Locate the cell with the specified text and output its [x, y] center coordinate. 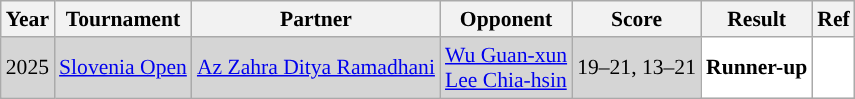
Result [756, 19]
Opponent [506, 19]
19–21, 13–21 [636, 68]
Wu Guan-xun Lee Chia-hsin [506, 68]
Ref [833, 19]
2025 [28, 68]
Score [636, 19]
Tournament [123, 19]
Partner [316, 19]
Az Zahra Ditya Ramadhani [316, 68]
Year [28, 19]
Runner-up [756, 68]
Slovenia Open [123, 68]
